Search for the cell housing the specified text and yield its (X, Y) center coordinate. 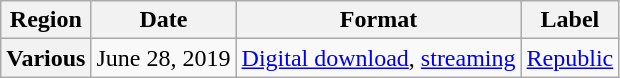
Digital download, streaming (378, 58)
Date (164, 20)
June 28, 2019 (164, 58)
Various (46, 58)
Region (46, 20)
Republic (570, 58)
Label (570, 20)
Format (378, 20)
